Find where the given text appears and provide that cell's center as [x, y] coordinate. 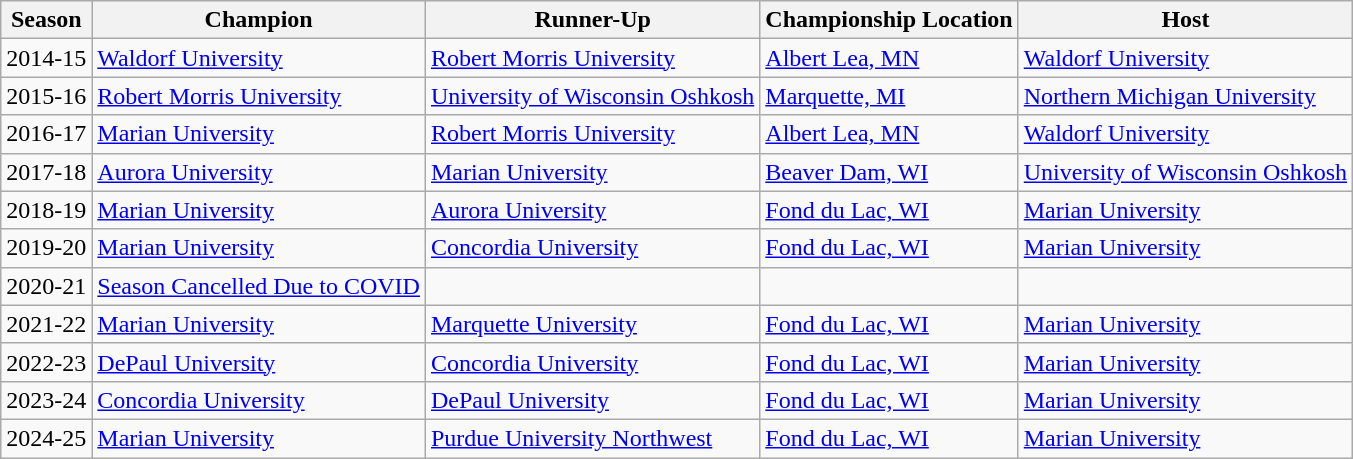
Host [1185, 20]
2021-22 [46, 324]
Marquette University [592, 324]
Northern Michigan University [1185, 96]
2020-21 [46, 286]
Season [46, 20]
2023-24 [46, 400]
Beaver Dam, WI [889, 172]
Marquette, MI [889, 96]
2018-19 [46, 210]
2024-25 [46, 438]
2019-20 [46, 248]
2022-23 [46, 362]
2017-18 [46, 172]
Championship Location [889, 20]
2016-17 [46, 134]
Season Cancelled Due to COVID [259, 286]
Purdue University Northwest [592, 438]
2015-16 [46, 96]
Runner-Up [592, 20]
2014-15 [46, 58]
Champion [259, 20]
